Determine the [X, Y] coordinate at the center of the cell enclosing the given text.  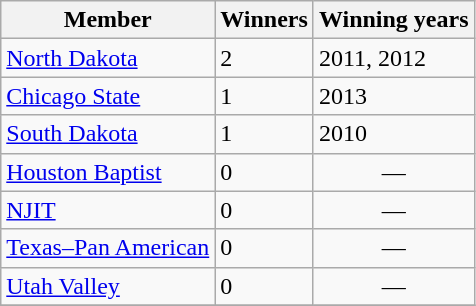
Texas–Pan American [108, 248]
Member [108, 20]
North Dakota [108, 58]
2 [264, 58]
2013 [394, 96]
NJIT [108, 210]
Chicago State [108, 96]
Winning years [394, 20]
Utah Valley [108, 286]
South Dakota [108, 134]
Houston Baptist [108, 172]
2010 [394, 134]
Winners [264, 20]
2011, 2012 [394, 58]
